From the cell containing the given text, extract its center point as (X, Y) coordinate. 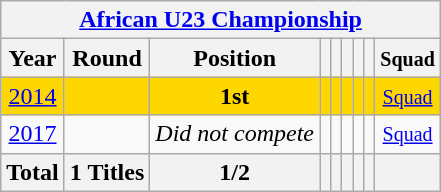
1/2 (235, 172)
Position (235, 58)
Did not compete (235, 134)
Round (107, 58)
1st (235, 96)
African U23 Championship (221, 20)
Year (33, 58)
Total (33, 172)
2014 (33, 96)
1 Titles (107, 172)
2017 (33, 134)
